Search for the cell housing the specified text and yield its (X, Y) center coordinate. 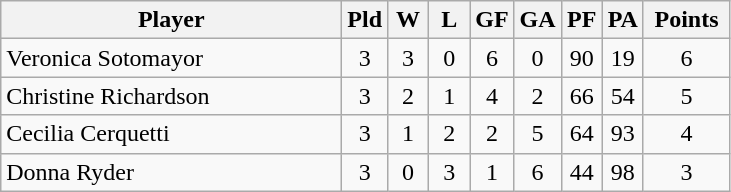
L (450, 20)
Pld (365, 20)
98 (622, 172)
GA (538, 20)
W (408, 20)
PA (622, 20)
19 (622, 58)
54 (622, 96)
Veronica Sotomayor (172, 58)
Donna Ryder (172, 172)
Points (686, 20)
Player (172, 20)
GF (492, 20)
90 (582, 58)
66 (582, 96)
93 (622, 134)
44 (582, 172)
Cecilia Cerquetti (172, 134)
PF (582, 20)
Christine Richardson (172, 96)
64 (582, 134)
